Locate the cell with the specified text and output its (x, y) center coordinate. 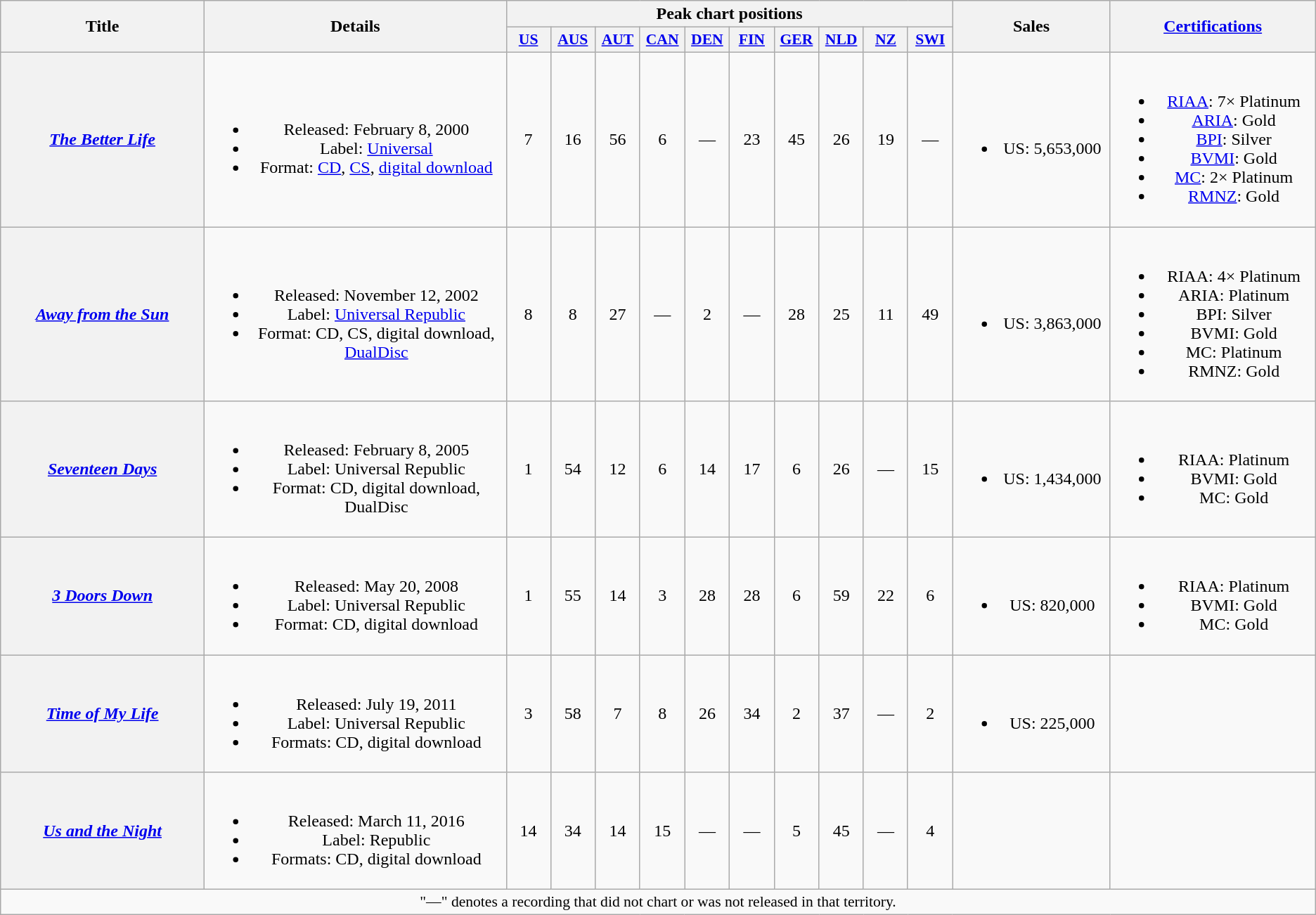
3 Doors Down (103, 596)
US: 3,863,000 (1031, 313)
23 (752, 139)
5 (796, 831)
Peak chart positions (730, 14)
54 (573, 469)
Released: February 8, 2000Label: UniversalFormat: CD, CS, digital download (356, 139)
Details (356, 27)
RIAA: 4× PlatinumARIA: PlatinumBPI: SilverBVMI: GoldMC: PlatinumRMNZ: Gold (1213, 313)
27 (618, 313)
Released: November 12, 2002Label: Universal RepublicFormat: CD, CS, digital download, DualDisc (356, 313)
Released: February 8, 2005Label: Universal RepublicFormat: CD, digital download, DualDisc (356, 469)
Seventeen Days (103, 469)
Certifications (1213, 27)
59 (841, 596)
Title (103, 27)
11 (886, 313)
22 (886, 596)
Released: July 19, 2011Label: Universal RepublicFormats: CD, digital download (356, 714)
Sales (1031, 27)
US: 225,000 (1031, 714)
4 (930, 831)
AUT (618, 40)
12 (618, 469)
US: 820,000 (1031, 596)
SWI (930, 40)
16 (573, 139)
FIN (752, 40)
Away from the Sun (103, 313)
Time of My Life (103, 714)
US: 1,434,000 (1031, 469)
56 (618, 139)
55 (573, 596)
The Better Life (103, 139)
GER (796, 40)
NLD (841, 40)
Released: March 11, 2016Label: RepublicFormats: CD, digital download (356, 831)
"—" denotes a recording that did not chart or was not released in that territory. (658, 902)
17 (752, 469)
US: 5,653,000 (1031, 139)
NZ (886, 40)
US (529, 40)
Us and the Night (103, 831)
58 (573, 714)
37 (841, 714)
19 (886, 139)
AUS (573, 40)
CAN (662, 40)
DEN (707, 40)
RIAA: 7× PlatinumARIA: GoldBPI: SilverBVMI: GoldMC: 2× PlatinumRMNZ: Gold (1213, 139)
25 (841, 313)
Released: May 20, 2008Label: Universal RepublicFormat: CD, digital download (356, 596)
49 (930, 313)
